Locate the cell with the specified text and output its (x, y) center coordinate. 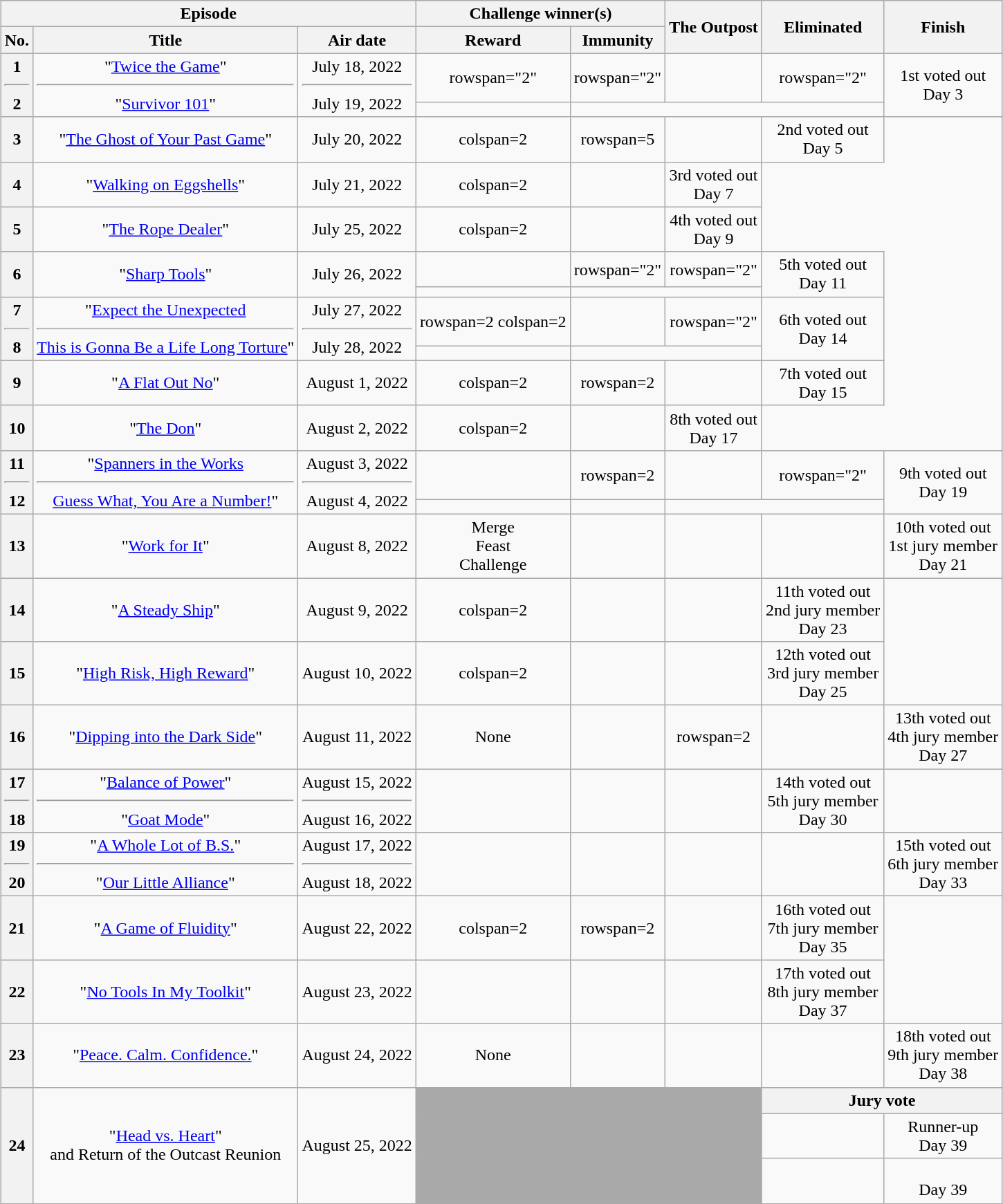
Challenge winner(s) (540, 14)
"High Risk, High Reward" (166, 674)
Air date (357, 40)
"Twice the Game""Survivor 101" (166, 85)
9th voted outDay 19 (944, 482)
August 9, 2022 (357, 610)
Episode (208, 14)
1st voted outDay 3 (944, 85)
August 25, 2022 (357, 1145)
July 18, 2022July 19, 2022 (357, 85)
7th voted outDay 15 (822, 383)
15th voted out6th jury memberDay 33 (944, 864)
July 26, 2022 (357, 274)
Jury vote (881, 1100)
1718 (17, 801)
"A Steady Ship" (166, 610)
15 (17, 674)
No. (17, 40)
July 21, 2022 (357, 184)
13th voted out4th jury memberDay 27 (944, 737)
Finish (944, 27)
"Dipping into the Dark Side" (166, 737)
August 17, 2022August 18, 2022 (357, 864)
6 (17, 274)
17th voted out8th jury memberDay 37 (822, 992)
21 (17, 928)
24 (17, 1145)
The Outpost (714, 27)
12 (17, 85)
4 (17, 184)
"No Tools In My Toolkit" (166, 992)
14 (17, 610)
18th voted out9th jury memberDay 38 (944, 1055)
rowspan=5 (618, 140)
"Work for It" (166, 546)
"The Rope Dealer" (166, 230)
August 15, 2022August 16, 2022 (357, 801)
10 (17, 427)
MergeFeastChallenge (493, 546)
5th voted outDay 11 (822, 274)
rowspan=2 colspan=2 (493, 321)
6th voted outDay 14 (822, 328)
August 24, 2022 (357, 1055)
August 1, 2022 (357, 383)
4th voted outDay 9 (714, 230)
July 27, 2022July 28, 2022 (357, 328)
2nd voted outDay 5 (822, 140)
"Spanners in the WorksGuess What, You Are a Number!" (166, 482)
August 23, 2022 (357, 992)
9 (17, 383)
78 (17, 328)
"Walking on Eggshells" (166, 184)
1112 (17, 482)
August 10, 2022 (357, 674)
August 3, 2022August 4, 2022 (357, 482)
Runner-upDay 39 (944, 1136)
July 20, 2022 (357, 140)
August 22, 2022 (357, 928)
1920 (17, 864)
"A Flat Out No" (166, 383)
13 (17, 546)
"Peace. Calm. Confidence." (166, 1055)
8th voted outDay 17 (714, 427)
"The Ghost of Your Past Game" (166, 140)
July 25, 2022 (357, 230)
23 (17, 1055)
11th voted out2nd jury memberDay 23 (822, 610)
"Sharp Tools" (166, 274)
3 (17, 140)
Title (166, 40)
"Balance of Power""Goat Mode" (166, 801)
14th voted out5th jury memberDay 30 (822, 801)
Reward (493, 40)
"Head vs. Heart"and Return of the Outcast Reunion (166, 1145)
16th voted out7th jury memberDay 35 (822, 928)
Immunity (618, 40)
5 (17, 230)
"The Don" (166, 427)
22 (17, 992)
"Expect the UnexpectedThis is Gonna Be a Life Long Torture" (166, 328)
August 8, 2022 (357, 546)
16 (17, 737)
August 2, 2022 (357, 427)
"A Whole Lot of B.S.""Our Little Alliance" (166, 864)
10th voted out1st jury memberDay 21 (944, 546)
3rd voted outDay 7 (714, 184)
August 11, 2022 (357, 737)
Day 39 (944, 1181)
"A Game of Fluidity" (166, 928)
Eliminated (822, 27)
12th voted out3rd jury memberDay 25 (822, 674)
